Detect which cell encompasses the target text, then output its (x, y) center coordinate. 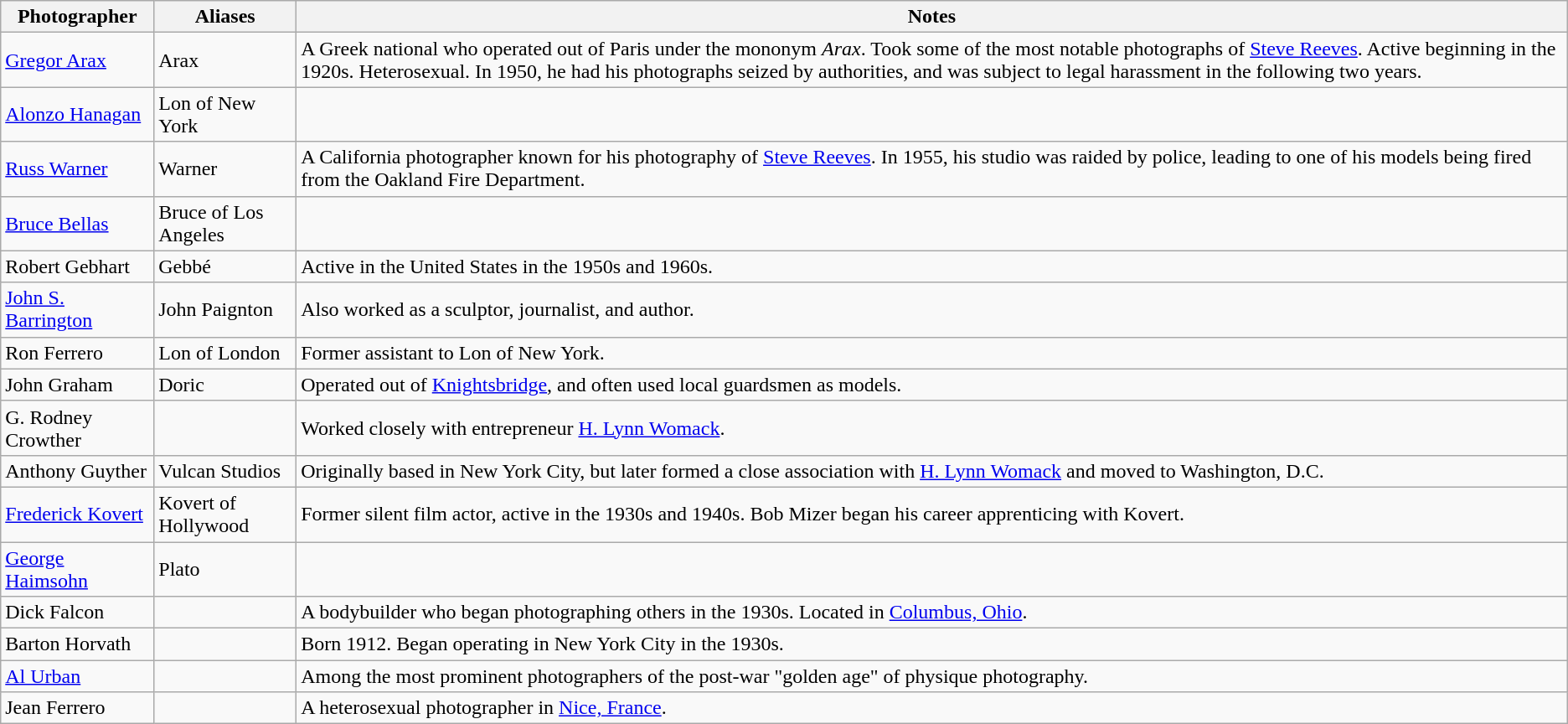
Jean Ferrero (77, 708)
Plato (225, 568)
Born 1912. Began operating in New York City in the 1930s. (932, 644)
Among the most prominent photographers of the post-war "golden age" of physique photography. (932, 676)
Former assistant to Lon of New York. (932, 353)
Dick Falcon (77, 613)
Lon of London (225, 353)
Anthony Guyther (77, 471)
Photographer (77, 17)
Bruce of Los Angeles (225, 223)
Vulcan Studios (225, 471)
Alonzo Hanagan (77, 114)
Lon of New York (225, 114)
Worked closely with entrepreneur H. Lynn Womack. (932, 427)
Gebbé (225, 266)
Al Urban (77, 676)
A bodybuilder who began photographing others in the 1930s. Located in Columbus, Ohio. (932, 613)
John S. Barrington (77, 310)
A heterosexual photographer in Nice, France. (932, 708)
Former silent film actor, active in the 1930s and 1940s. Bob Mizer began his career apprenticing with Kovert. (932, 515)
John Paignton (225, 310)
Frederick Kovert (77, 515)
Aliases (225, 17)
Barton Horvath (77, 644)
Notes (932, 17)
Arax (225, 60)
Kovert of Hollywood (225, 515)
Originally based in New York City, but later formed a close association with H. Lynn Womack and moved to Washington, D.C. (932, 471)
G. Rodney Crowther (77, 427)
Warner (225, 169)
George Haimsohn (77, 568)
Gregor Arax (77, 60)
Russ Warner (77, 169)
Operated out of Knightsbridge, and often used local guardsmen as models. (932, 385)
Robert Gebhart (77, 266)
Bruce Bellas (77, 223)
John Graham (77, 385)
Ron Ferrero (77, 353)
Active in the United States in the 1950s and 1960s. (932, 266)
Also worked as a sculptor, journalist, and author. (932, 310)
Doric (225, 385)
